Scan for the cell matching the given text and deliver its (x, y) coordinate at center. 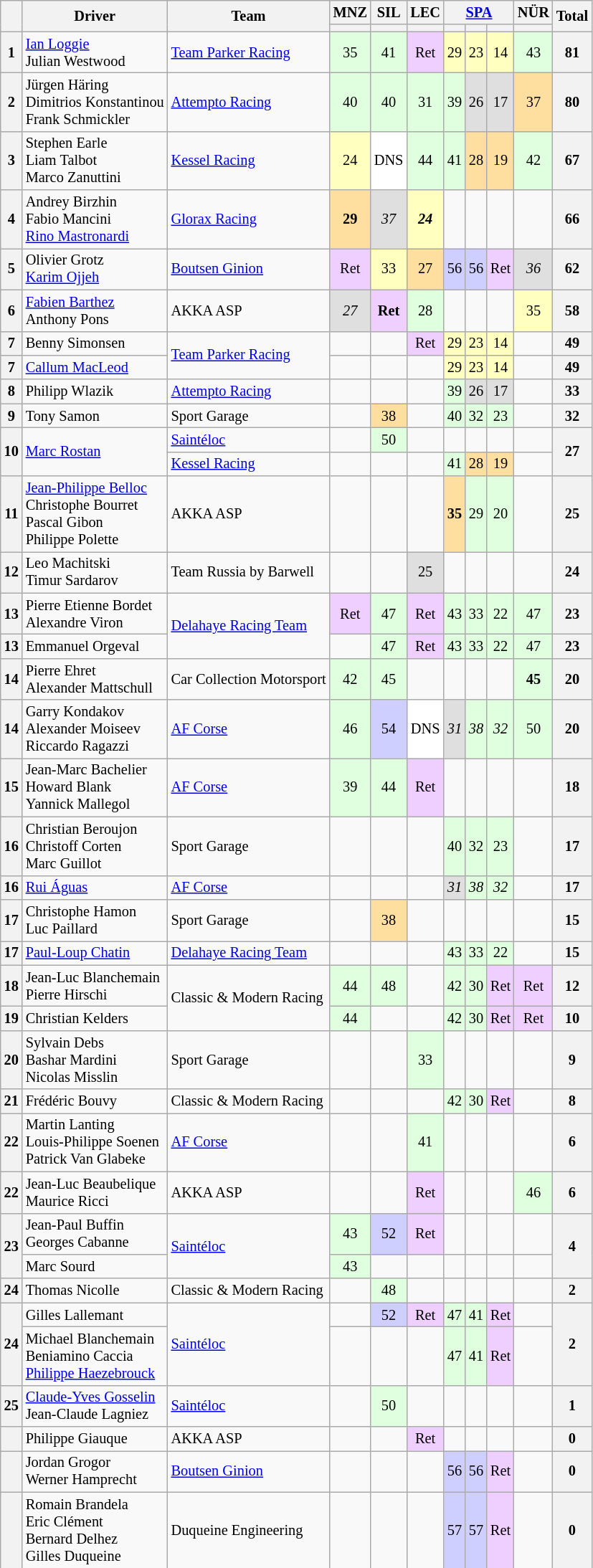
67 (572, 161)
Jean-Marc Bachelier Howard Blank Yannick Mallegol (95, 787)
80 (572, 102)
Philipp Wlazik (95, 391)
Team (249, 16)
Romain Brandela Eric Clément Bernard Delhez Gilles Duqueine (95, 1530)
36 (533, 269)
Michael Blanchemain Beniamino Caccia Philippe Haezebrouck (95, 1356)
Ian Loggie Julian Westwood (95, 52)
Marc Rostan (95, 452)
3 (11, 161)
Jean-Luc Blanchemain Pierre Hirschi (95, 986)
LEC (425, 12)
Andrey Birzhin Fabio Mancini Rino Mastronardi (95, 219)
Duqueine Engineering (249, 1530)
Philippe Giauque (95, 1439)
Jürgen Häring Dimitrios Konstantinou Frank Schmickler (95, 102)
Paul-Loup Chatin (95, 953)
Claude-Yves Gosselin Jean-Claude Lagniez (95, 1406)
62 (572, 269)
58 (572, 310)
Marc Sourd (95, 1266)
Martin Lanting Louis-Philippe Soenen Patrick Van Glabeke (95, 1142)
Total (572, 16)
Jean-Paul Buffin Georges Cabanne (95, 1234)
Stephen Earle Liam Talbot Marco Zanuttini (95, 161)
MNZ (350, 12)
11 (11, 514)
Fabien Barthez Anthony Pons (95, 310)
5 (11, 269)
Jordan Grogor Werner Hamprecht (95, 1471)
Pierre Ehret Alexander Mattschull (95, 679)
Olivier Grotz Karim Ojjeh (95, 269)
Frédéric Bouvy (95, 1101)
Christian Kelders (95, 1018)
Callum MacLeod (95, 367)
Rui Águas (95, 888)
Jean-Luc Beaubelique Maurice Ricci (95, 1192)
Gilles Lallemant (95, 1315)
Thomas Nicolle (95, 1291)
Tony Samon (95, 416)
Car Collection Motorsport (249, 679)
Benny Simonsen (95, 343)
54 (389, 729)
SIL (389, 12)
SPA (479, 12)
21 (11, 1101)
81 (572, 52)
Leo Machitski Timur Sardarov (95, 572)
Driver (95, 16)
Christian Beroujon Christoff Corten Marc Guillot (95, 846)
NÜR (533, 12)
Glorax Racing (249, 219)
Christophe Hamon Luc Paillard (95, 920)
Jean-Philippe Belloc Christophe Bourret Pascal Gibon Philippe Polette (95, 514)
66 (572, 219)
Garry Kondakov Alexander Moiseev Riccardo Ragazzi (95, 729)
Team Russia by Barwell (249, 572)
Pierre Etienne Bordet Alexandre Viron (95, 614)
Emmanuel Orgeval (95, 646)
Sylvain Debs Bashar Mardini Nicolas Misslin (95, 1060)
